Identify which cell holds the provided text, then report its [X, Y] central coordinate. 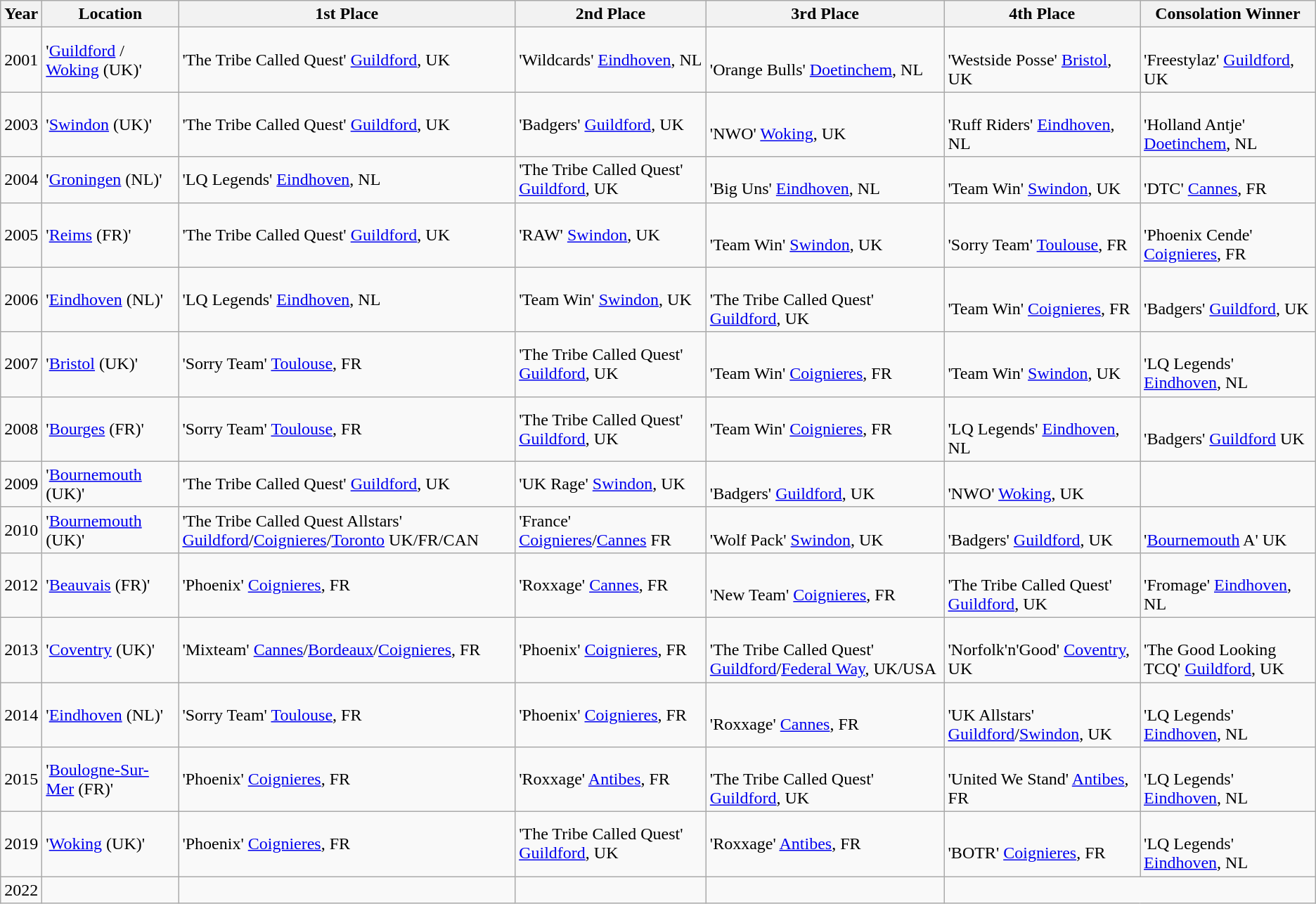
'Wildcards' Eindhoven, NL [611, 60]
2012 [21, 585]
'The Tribe Called Quest' Guildford/Federal Way, UK/USA [825, 650]
2003 [21, 124]
'Wolf Pack' Swindon, UK [825, 530]
Location [110, 14]
'RAW' Swindon, UK [611, 235]
'Reims (FR)' [110, 235]
'The Good Looking TCQ' Guildford, UK [1228, 650]
'Beauvais (FR)' [110, 585]
'UK Rage' Swindon, UK [611, 484]
2006 [21, 299]
'Mixteam' Cannes/Bordeaux/Coignieres, FR [347, 650]
'Phoenix Cende' Coignieres, FR [1228, 235]
'Norfolk'n'Good' Coventry, UK [1042, 650]
2009 [21, 484]
'BOTR' Coignieres, FR [1042, 844]
2004 [21, 180]
'Boulogne-Sur-Mer (FR)' [110, 780]
2015 [21, 780]
2007 [21, 364]
'Badgers' Guildford UK [1228, 429]
'Groningen (NL)' [110, 180]
2001 [21, 60]
2022 [21, 890]
'Bristol (UK)' [110, 364]
'Holland Antje' Doetinchem, NL [1228, 124]
'The Tribe Called Quest Allstars' Guildford/Coignieres/Toronto UK/FR/CAN [347, 530]
3rd Place [825, 14]
'Orange Bulls' Doetinchem, NL [825, 60]
2nd Place [611, 14]
4th Place [1042, 14]
'Freestylaz' Guildford, UK [1228, 60]
'Woking (UK)' [110, 844]
'Coventry (UK)' [110, 650]
'Ruff Riders' Eindhoven, NL [1042, 124]
'Westside Posse' Bristol, UK [1042, 60]
'Big Uns' Eindhoven, NL [825, 180]
2005 [21, 235]
2008 [21, 429]
'United We Stand' Antibes, FR [1042, 780]
'Swindon (UK)' [110, 124]
2014 [21, 714]
1st Place [347, 14]
'France' Coignieres/Cannes FR [611, 530]
2019 [21, 844]
Consolation Winner [1228, 14]
'Fromage' Eindhoven, NL [1228, 585]
'DTC' Cannes, FR [1228, 180]
'Bournemouth A' UK [1228, 530]
Year [21, 14]
2013 [21, 650]
'UK Allstars' Guildford/Swindon, UK [1042, 714]
'Guildford / Woking (UK)' [110, 60]
2010 [21, 530]
'New Team' Coignieres, FR [825, 585]
'Bourges (FR)' [110, 429]
